Scan for the cell matching the given text and deliver its (X, Y) coordinate at center. 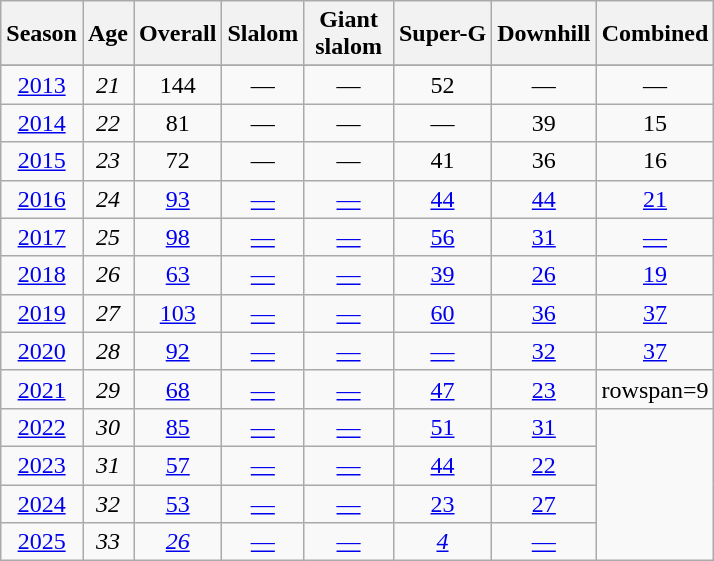
19 (655, 275)
2015 (42, 161)
2023 (42, 465)
47 (442, 389)
72 (178, 161)
rowspan=9 (655, 389)
24 (108, 199)
Downhill (544, 34)
2014 (42, 123)
103 (178, 313)
29 (108, 389)
92 (178, 351)
53 (178, 503)
98 (178, 237)
2021 (42, 389)
60 (442, 313)
15 (655, 123)
41 (442, 161)
57 (178, 465)
68 (178, 389)
25 (108, 237)
56 (442, 237)
2017 (42, 237)
93 (178, 199)
2022 (42, 427)
81 (178, 123)
30 (108, 427)
63 (178, 275)
Combined (655, 34)
2024 (42, 503)
2018 (42, 275)
2013 (42, 85)
28 (108, 351)
Slalom (263, 34)
Season (42, 34)
51 (442, 427)
85 (178, 427)
2025 (42, 542)
4 (442, 542)
2016 (42, 199)
Age (108, 34)
Overall (178, 34)
2020 (42, 351)
33 (108, 542)
Giant slalom (349, 34)
16 (655, 161)
52 (442, 85)
144 (178, 85)
Super-G (442, 34)
2019 (42, 313)
